Pinpoint the cell where the given text exists, returning its [X, Y] midpoint coordinate. 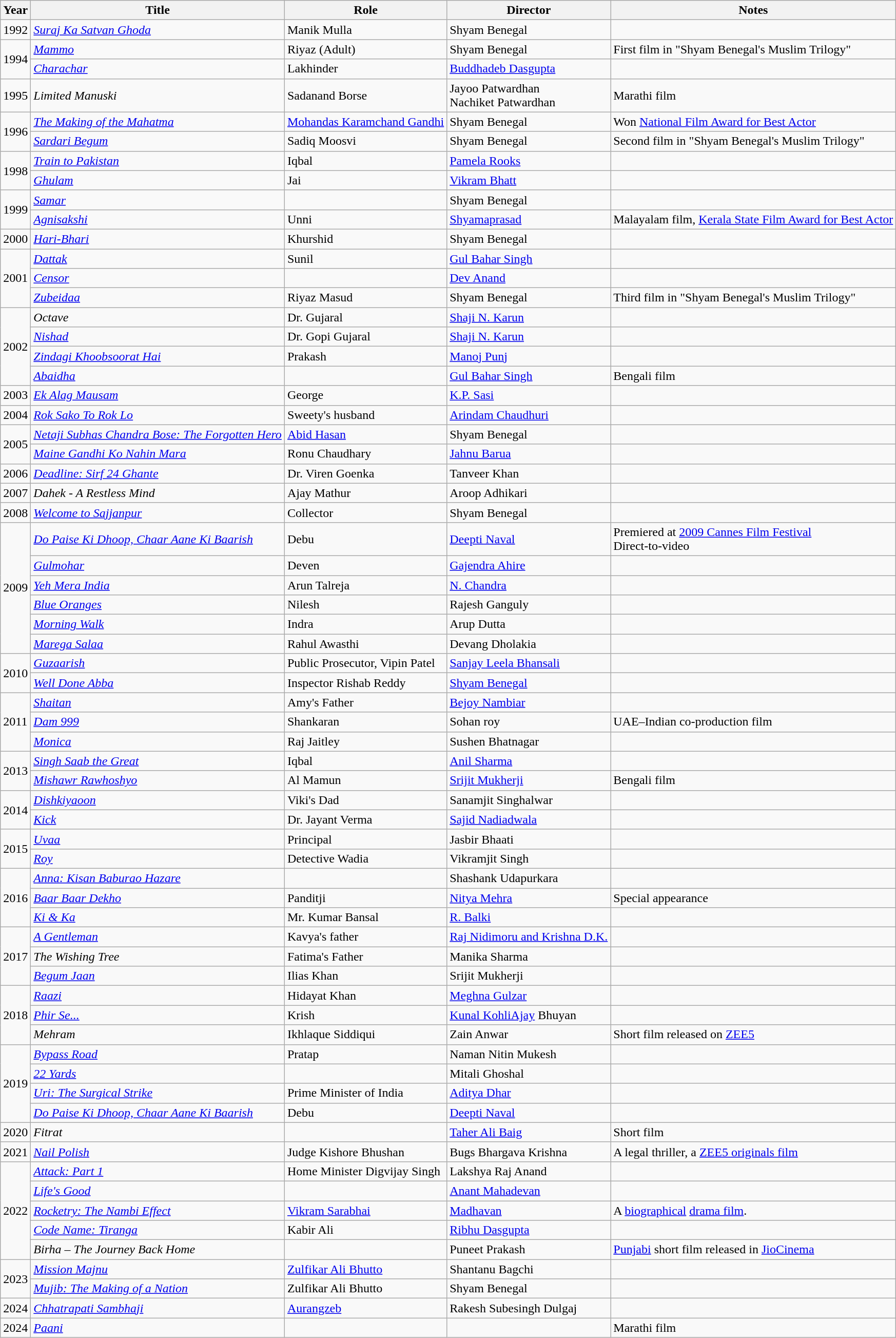
Kick [158, 819]
Jasbir Bhaati [529, 839]
Sunil [365, 258]
Kunal KohliAjay Bhuyan [529, 1015]
Singh Saab the Great [158, 761]
Birha – The Journey Back Home [158, 1250]
Dattak [158, 258]
2014 [15, 810]
Jai [365, 180]
A biographical drama film. [753, 1210]
George [365, 395]
Nilesh [365, 605]
Tanveer Khan [529, 473]
Amy's Father [365, 702]
Khurshid [365, 239]
Vikramjit Singh [529, 858]
Anna: Kisan Baburao Hazare [158, 878]
Gajendra Ahire [529, 565]
2004 [15, 415]
Limited Manuski [158, 95]
2022 [15, 1210]
Nishad [158, 337]
Short film released on ZEE5 [753, 1035]
Title [158, 10]
Life's Good [158, 1191]
Baar Baar Dekho [158, 898]
2021 [15, 1152]
Ronu Chaudhary [365, 454]
Lakshya Raj Anand [529, 1171]
Second film in "Shyam Benegal's Muslim Trilogy" [753, 141]
2008 [15, 512]
2000 [15, 239]
Buddhadeb Dasgupta [529, 69]
Dr. Jayant Verma [365, 819]
R. Balki [529, 918]
N. Chandra [529, 585]
Krish [365, 1015]
Viki's Dad [365, 800]
Zain Anwar [529, 1035]
Dahek - A Restless Mind [158, 493]
Mujib: The Making of a Nation [158, 1289]
Dr. Viren Goenka [365, 473]
UAE–Indian co-production film [753, 722]
Premiered at 2009 Cannes Film FestivalDirect-to-video [753, 539]
Deven [365, 565]
Nail Polish [158, 1152]
22 Yards [158, 1074]
Roy [158, 858]
Third film in "Shyam Benegal's Muslim Trilogy" [753, 298]
1998 [15, 170]
Abaidha [158, 376]
Short film [753, 1132]
Gulmohar [158, 565]
First film in "Shyam Benegal's Muslim Trilogy" [753, 49]
Dr. Gujaral [365, 317]
2009 [15, 587]
Fitrat [158, 1132]
Bejoy Nambiar [529, 702]
Ikhlaque Siddiqui [365, 1035]
Mishawr Rawhoshyo [158, 780]
Rahul Awasthi [365, 644]
Rocketry: The Nambi Effect [158, 1210]
Octave [158, 317]
Collector [365, 512]
Aroop Adhikari [529, 493]
Raazi [158, 996]
1995 [15, 95]
Jayoo PatwardhanNachiket Patwardhan [529, 95]
Special appearance [753, 898]
Ghulam [158, 180]
Sadiq Moosvi [365, 141]
Dev Anand [529, 278]
Aditya Dhar [529, 1093]
Punjabi short film released in JioCinema [753, 1250]
Shantanu Bagchi [529, 1269]
Ilias Khan [365, 976]
Rok Sako To Rok Lo [158, 415]
Deadline: Sirf 24 Ghante [158, 473]
Samar [158, 200]
2016 [15, 897]
Shyamaprasad [529, 219]
Mitali Ghoshal [529, 1074]
Public Prosecutor, Vipin Patel [365, 663]
Pratap [365, 1054]
Role [365, 10]
Sohan roy [529, 722]
Sushen Bhatnagar [529, 741]
Raj Jaitley [365, 741]
Mohandas Karamchand Gandhi [365, 122]
Zindagi Khoobsoorat Hai [158, 356]
Home Minister Digvijay Singh [365, 1171]
Welcome to Sajjanpur [158, 512]
Vikram Bhatt [529, 180]
Detective Wadia [365, 858]
Fatima's Father [365, 957]
2011 [15, 722]
Mr. Kumar Bansal [365, 918]
Morning Walk [158, 624]
A legal thriller, a ZEE5 originals film [753, 1152]
1992 [15, 30]
Puneet Prakash [529, 1250]
Director [529, 10]
A Gentleman [158, 937]
Vikram Sarabhai [365, 1210]
Shashank Udapurkara [529, 878]
2007 [15, 493]
Prime Minister of India [365, 1093]
2010 [15, 673]
Mission Majnu [158, 1269]
Inspector Rishab Reddy [365, 683]
Kabir Ali [365, 1230]
The Making of the Mahatma [158, 122]
Mammo [158, 49]
Bugs Bhargava Krishna [529, 1152]
2018 [15, 1015]
2006 [15, 473]
2017 [15, 957]
Sadanand Borse [365, 95]
Indra [365, 624]
Rakesh Subesingh Dulgaj [529, 1308]
2020 [15, 1132]
Abid Hasan [365, 434]
Monica [158, 741]
Taher Ali Baig [529, 1132]
Al Mamun [365, 780]
Ki & Ka [158, 918]
1996 [15, 131]
1994 [15, 59]
Won National Film Award for Best Actor [753, 122]
Manoj Punj [529, 356]
Riyaz Masud [365, 298]
2015 [15, 849]
Hidayat Khan [365, 996]
2019 [15, 1083]
2005 [15, 444]
Sweety's husband [365, 415]
K.P. Sasi [529, 395]
Arun Talreja [365, 585]
1999 [15, 209]
Jahnu Barua [529, 454]
Well Done Abba [158, 683]
Censor [158, 278]
Nitya Mehra [529, 898]
Sardari Begum [158, 141]
Meghna Gulzar [529, 996]
Paani [158, 1328]
2002 [15, 347]
Manika Sharma [529, 957]
Dam 999 [158, 722]
Ek Alag Mausam [158, 395]
The Wishing Tree [158, 957]
Maine Gandhi Ko Nahin Mara [158, 454]
Notes [753, 10]
Kavya's father [365, 937]
2003 [15, 395]
Sanjay Leela Bhansali [529, 663]
Shaitan [158, 702]
2023 [15, 1279]
2001 [15, 278]
Anant Mahadevan [529, 1191]
Sajid Nadiadwala [529, 819]
Attack: Part 1 [158, 1171]
Dishkiyaoon [158, 800]
Unni [365, 219]
Phir Se... [158, 1015]
Netaji Subhas Chandra Bose: The Forgotten Hero [158, 434]
Uvaa [158, 839]
Yeh Mera India [158, 585]
Pamela Rooks [529, 161]
Mehram [158, 1035]
Dr. Gopi Gujaral [365, 337]
2013 [15, 771]
Blue Oranges [158, 605]
Agnisakshi [158, 219]
Panditji [365, 898]
Uri: The Surgical Strike [158, 1093]
Riyaz (Adult) [365, 49]
Ajay Mathur [365, 493]
Madhavan [529, 1210]
Anil Sharma [529, 761]
Judge Kishore Bhushan [365, 1152]
Code Name: Tiranga [158, 1230]
Arup Dutta [529, 624]
Ribhu Dasgupta [529, 1230]
Sanamjit Singhalwar [529, 800]
Rajesh Ganguly [529, 605]
Aurangzeb [365, 1308]
Guzaarish [158, 663]
Chhatrapati Sambhaji [158, 1308]
Bypass Road [158, 1054]
Lakhinder [365, 69]
Train to Pakistan [158, 161]
Shankaran [365, 722]
Zubeidaa [158, 298]
Charachar [158, 69]
Hari-Bhari [158, 239]
Marega Salaa [158, 644]
Naman Nitin Mukesh [529, 1054]
Principal [365, 839]
Devang Dholakia [529, 644]
Prakash [365, 356]
Manik Mulla [365, 30]
Suraj Ka Satvan Ghoda [158, 30]
Raj Nidimoru and Krishna D.K. [529, 937]
Begum Jaan [158, 976]
Year [15, 10]
Arindam Chaudhuri [529, 415]
Malayalam film, Kerala State Film Award for Best Actor [753, 219]
